Detect which cell encompasses the target text, then output its (x, y) center coordinate. 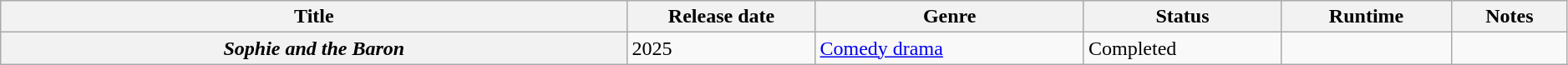
Genre (949, 17)
Sophie and the Baron (314, 48)
Title (314, 17)
2025 (722, 48)
Status (1182, 17)
Runtime (1367, 17)
Completed (1182, 48)
Release date (722, 17)
Comedy drama (949, 48)
Notes (1509, 17)
